Detect which cell encompasses the target text, then output its (X, Y) center coordinate. 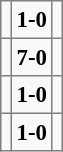
7-0 (32, 57)
